Find where the given text appears and provide that cell's center as (x, y) coordinate. 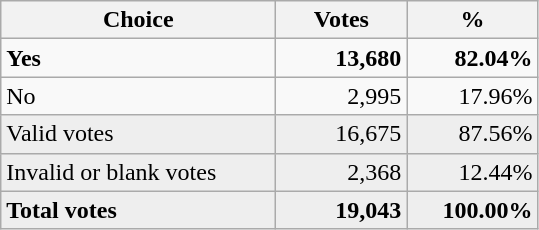
% (472, 20)
Invalid or blank votes (138, 172)
100.00% (472, 210)
Choice (138, 20)
No (138, 96)
2,368 (342, 172)
Yes (138, 58)
19,043 (342, 210)
Valid votes (138, 134)
87.56% (472, 134)
2,995 (342, 96)
82.04% (472, 58)
Total votes (138, 210)
13,680 (342, 58)
16,675 (342, 134)
17.96% (472, 96)
Votes (342, 20)
12.44% (472, 172)
